Capture the cell that displays the provided text and extract its (X, Y) central coordinate. 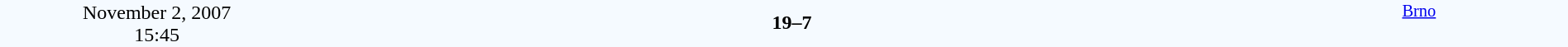
Brno (1419, 23)
November 2, 200715:45 (157, 23)
19–7 (791, 22)
